Search for the cell housing the specified text and yield its (X, Y) center coordinate. 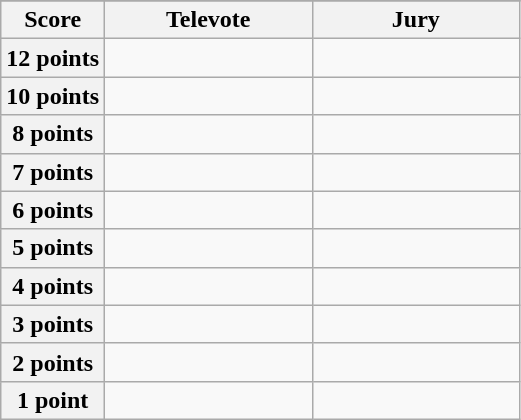
7 points (53, 172)
12 points (53, 58)
Televote (209, 20)
3 points (53, 324)
1 point (53, 400)
2 points (53, 362)
5 points (53, 248)
6 points (53, 210)
4 points (53, 286)
10 points (53, 96)
Jury (416, 20)
8 points (53, 134)
Score (53, 20)
